Find where the given text appears and provide that cell's center as (x, y) coordinate. 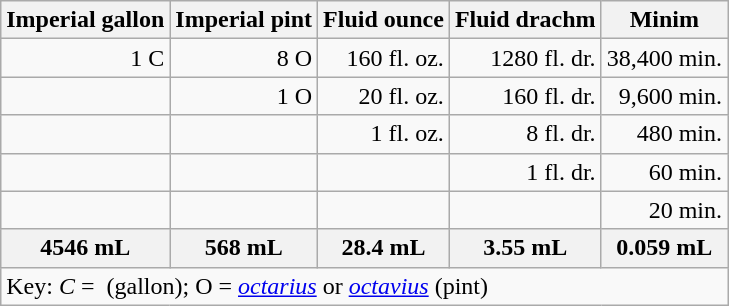
20 fl. oz. (384, 96)
Key: C = (gallon); O = octarius or octavius (pint) (364, 286)
1 C (86, 58)
480 min. (664, 134)
9,600 min. (664, 96)
4546 mL (86, 248)
28.4 mL (384, 248)
160 fl. oz. (384, 58)
1 O (244, 96)
8 fl. dr. (525, 134)
160 fl. dr. (525, 96)
Imperial pint (244, 20)
1280 fl. dr. (525, 58)
0.059 mL (664, 248)
1 fl. dr. (525, 172)
Fluid drachm (525, 20)
Imperial gallon (86, 20)
20 min. (664, 210)
Minim (664, 20)
38,400 min. (664, 58)
1 fl. oz. (384, 134)
8 O (244, 58)
568 mL (244, 248)
60 min. (664, 172)
Fluid ounce (384, 20)
3.55 mL (525, 248)
